Return [X, Y] of the center of cell containing provided text 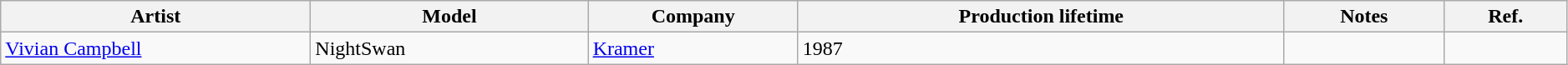
Model [449, 17]
Vivian Campbell [155, 48]
Company [693, 17]
1987 [1041, 48]
Artist [155, 17]
NightSwan [449, 48]
Notes [1363, 17]
Ref. [1505, 17]
Kramer [693, 48]
Production lifetime [1041, 17]
